Extract the (X, Y) coordinate from the center of the cell holding the provided text.  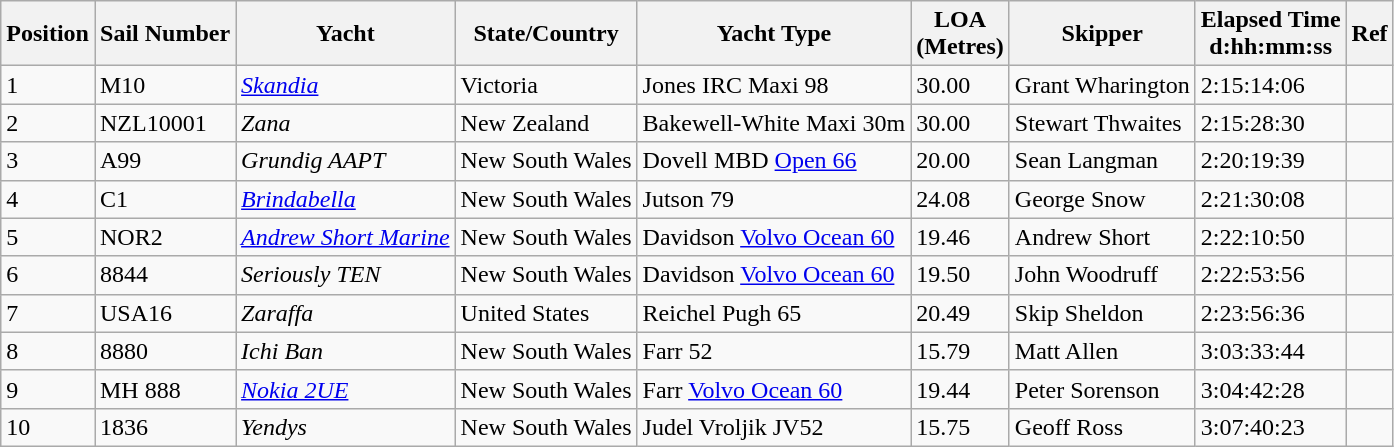
4 (48, 199)
United States (546, 313)
John Woodruff (1102, 275)
10 (48, 427)
19.44 (960, 389)
Farr Volvo Ocean 60 (774, 389)
Position (48, 34)
Elapsed Time d:hh:mm:ss (1270, 34)
NZL10001 (164, 123)
Victoria (546, 85)
Seriously TEN (346, 275)
MH 888 (164, 389)
3:07:40:23 (1270, 427)
Sail Number (164, 34)
20.49 (960, 313)
2:15:14:06 (1270, 85)
2:20:19:39 (1270, 161)
Yendys (346, 427)
Zana (346, 123)
Bakewell-White Maxi 30m (774, 123)
USA16 (164, 313)
7 (48, 313)
Grant Wharington (1102, 85)
2:22:53:56 (1270, 275)
1836 (164, 427)
15.75 (960, 427)
8 (48, 351)
8844 (164, 275)
2 (48, 123)
2:22:10:50 (1270, 237)
20.00 (960, 161)
LOA (Metres) (960, 34)
M10 (164, 85)
Andrew Short Marine (346, 237)
Ichi Ban (346, 351)
Ref (1370, 34)
6 (48, 275)
Matt Allen (1102, 351)
George Snow (1102, 199)
2:21:30:08 (1270, 199)
Jones IRC Maxi 98 (774, 85)
NOR2 (164, 237)
Zaraffa (346, 313)
19.46 (960, 237)
Farr 52 (774, 351)
2:23:56:36 (1270, 313)
Geoff Ross (1102, 427)
Peter Sorenson (1102, 389)
A99 (164, 161)
5 (48, 237)
Brindabella (346, 199)
Stewart Thwaites (1102, 123)
Nokia 2UE (346, 389)
3 (48, 161)
24.08 (960, 199)
8880 (164, 351)
2:15:28:30 (1270, 123)
Reichel Pugh 65 (774, 313)
Skip Sheldon (1102, 313)
Sean Langman (1102, 161)
Jutson 79 (774, 199)
9 (48, 389)
3:04:42:28 (1270, 389)
19.50 (960, 275)
Skipper (1102, 34)
Skandia (346, 85)
State/Country (546, 34)
New Zealand (546, 123)
Grundig AAPT (346, 161)
Yacht (346, 34)
Yacht Type (774, 34)
Judel Vroljik JV52 (774, 427)
Andrew Short (1102, 237)
1 (48, 85)
C1 (164, 199)
Dovell MBD Open 66 (774, 161)
15.79 (960, 351)
3:03:33:44 (1270, 351)
